Determine the [X, Y] coordinate at the center of the cell enclosing the given text.  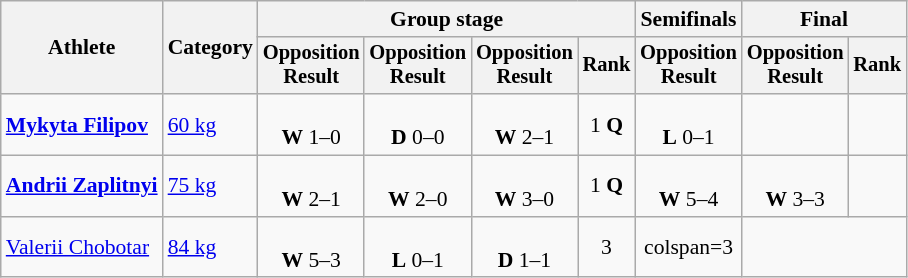
W 3–0 [524, 186]
W 5–3 [312, 248]
75 kg [210, 186]
Athlete [82, 48]
Category [210, 48]
60 kg [210, 124]
Andrii Zaplitnyi [82, 186]
D 0–0 [418, 124]
84 kg [210, 248]
W 5–4 [688, 186]
D 1–1 [524, 248]
Group stage [446, 19]
W 2–0 [418, 186]
Semifinals [688, 19]
W 3–3 [796, 186]
colspan=3 [688, 248]
Valerii Chobotar [82, 248]
Mykyta Filipov [82, 124]
Final [824, 19]
W 1–0 [312, 124]
3 [607, 248]
